For the text-containing cell, return its midpoint in [X, Y] coordinate format. 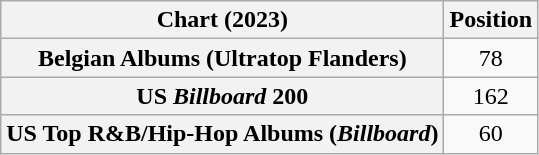
US Top R&B/Hip-Hop Albums (Billboard) [222, 134]
Chart (2023) [222, 20]
US Billboard 200 [222, 96]
60 [491, 134]
162 [491, 96]
Position [491, 20]
Belgian Albums (Ultratop Flanders) [222, 58]
78 [491, 58]
